Search for the cell housing the specified text and yield its [x, y] center coordinate. 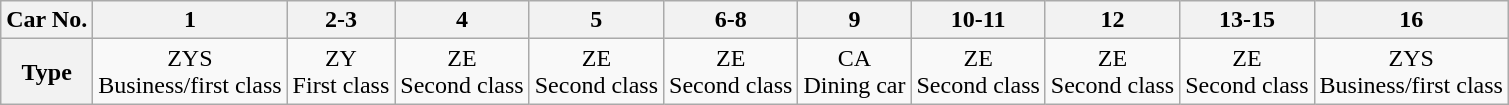
ZYFirst class [341, 72]
13-15 [1247, 20]
Car No. [47, 20]
12 [1112, 20]
Type [47, 72]
16 [1411, 20]
6-8 [731, 20]
4 [462, 20]
5 [596, 20]
9 [854, 20]
10-11 [978, 20]
CADining car [854, 72]
1 [190, 20]
2-3 [341, 20]
